Locate the cell with the specified text and output its (X, Y) center coordinate. 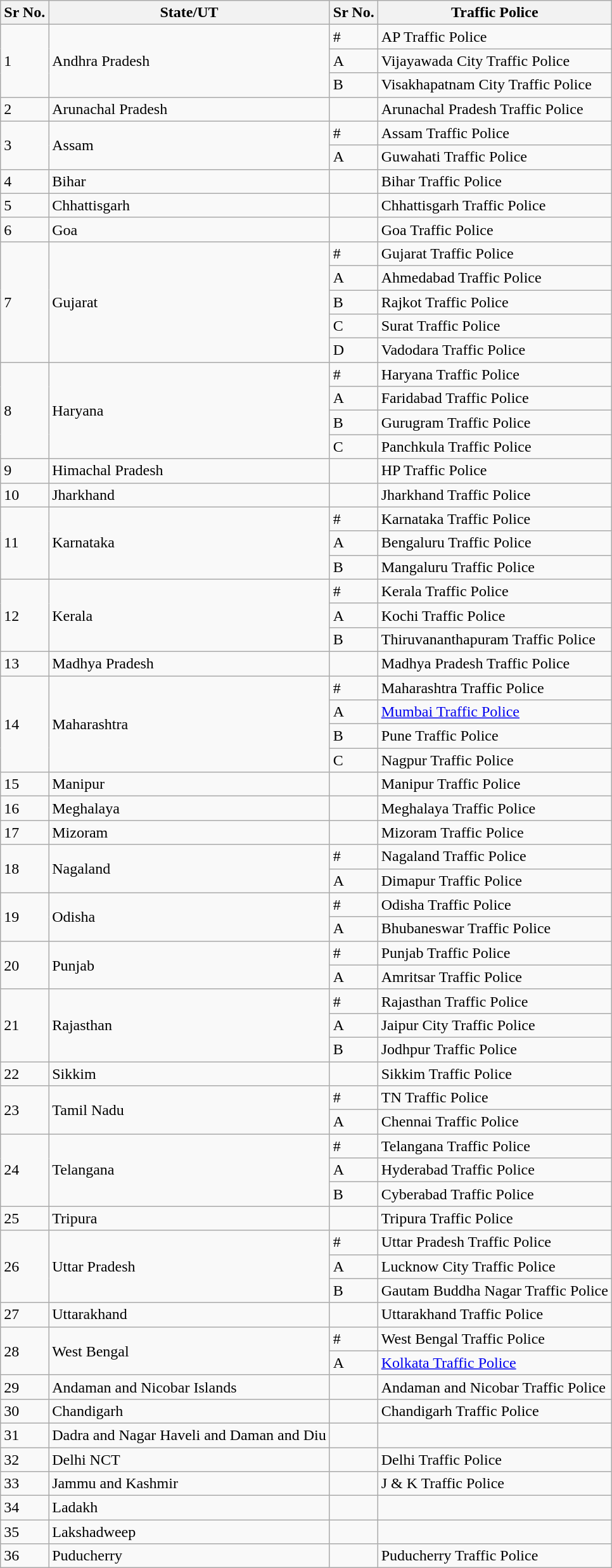
Gurugram Traffic Police (494, 423)
Karnataka (189, 543)
Ladakh (189, 1508)
24 (25, 1170)
Tripura (189, 1218)
Maharashtra (189, 723)
13 (25, 663)
Visakhapatnam City Traffic Police (494, 85)
Haryana (189, 411)
HP Traffic Police (494, 471)
36 (25, 1556)
16 (25, 808)
Ahmedabad Traffic Police (494, 277)
Uttar Pradesh (189, 1266)
Jharkhand Traffic Police (494, 495)
Bhubaneswar Traffic Police (494, 929)
Tripura Traffic Police (494, 1218)
Punjab (189, 965)
Tamil Nadu (189, 1110)
Madhya Pradesh Traffic Police (494, 663)
4 (25, 181)
Kochi Traffic Police (494, 615)
Mizoram (189, 832)
Gujarat Traffic Police (494, 253)
23 (25, 1110)
9 (25, 471)
Amritsar Traffic Police (494, 977)
Manipur Traffic Police (494, 784)
Bihar Traffic Police (494, 181)
Haryana Traffic Police (494, 374)
Uttarakhand Traffic Police (494, 1315)
30 (25, 1411)
Odisha (189, 917)
Jodhpur Traffic Police (494, 1049)
35 (25, 1532)
Guwahati Traffic Police (494, 157)
20 (25, 965)
Uttarakhand (189, 1315)
Chennai Traffic Police (494, 1122)
Mangaluru Traffic Police (494, 567)
Arunachal Pradesh Traffic Police (494, 109)
Sikkim Traffic Police (494, 1074)
Assam (189, 145)
Himachal Pradesh (189, 471)
32 (25, 1459)
Dimapur Traffic Police (494, 881)
Gujarat (189, 302)
Madhya Pradesh (189, 663)
Kerala (189, 615)
Andaman and Nicobar Traffic Police (494, 1387)
Goa Traffic Police (494, 229)
Gautam Buddha Nagar Traffic Police (494, 1291)
Rajasthan Traffic Police (494, 1001)
31 (25, 1435)
Pune Traffic Police (494, 736)
Mizoram Traffic Police (494, 832)
6 (25, 229)
Rajasthan (189, 1025)
Manipur (189, 784)
Lakshadweep (189, 1532)
AP Traffic Police (494, 37)
Vadodara Traffic Police (494, 350)
7 (25, 302)
D (354, 350)
Cyberabad Traffic Police (494, 1194)
Sikkim (189, 1074)
Puducherry (189, 1556)
Vijayawada City Traffic Police (494, 61)
State/UT (189, 13)
Nagaland (189, 869)
15 (25, 784)
Meghalaya Traffic Police (494, 808)
Uttar Pradesh Traffic Police (494, 1242)
Thiruvananthapuram Traffic Police (494, 639)
Delhi NCT (189, 1459)
Andaman and Nicobar Islands (189, 1387)
25 (25, 1218)
Punjab Traffic Police (494, 953)
Jammu and Kashmir (189, 1484)
12 (25, 615)
26 (25, 1266)
8 (25, 411)
Panchkula Traffic Police (494, 447)
Mumbai Traffic Police (494, 712)
22 (25, 1074)
West Bengal Traffic Police (494, 1339)
Assam Traffic Police (494, 133)
1 (25, 61)
5 (25, 205)
18 (25, 869)
Traffic Police (494, 13)
Arunachal Pradesh (189, 109)
Jaipur City Traffic Police (494, 1025)
Jharkhand (189, 495)
Surat Traffic Police (494, 326)
Chhattisgarh Traffic Police (494, 205)
Delhi Traffic Police (494, 1459)
Rajkot Traffic Police (494, 302)
19 (25, 917)
21 (25, 1025)
Hyderabad Traffic Police (494, 1170)
Chandigarh (189, 1411)
Odisha Traffic Police (494, 905)
Bengaluru Traffic Police (494, 543)
Lucknow City Traffic Police (494, 1266)
Chhattisgarh (189, 205)
10 (25, 495)
J & K Traffic Police (494, 1484)
11 (25, 543)
Chandigarh Traffic Police (494, 1411)
Kerala Traffic Police (494, 591)
Puducherry Traffic Police (494, 1556)
Maharashtra Traffic Police (494, 687)
33 (25, 1484)
Bihar (189, 181)
14 (25, 723)
17 (25, 832)
Faridabad Traffic Police (494, 398)
34 (25, 1508)
TN Traffic Police (494, 1098)
Kolkata Traffic Police (494, 1363)
2 (25, 109)
Nagaland Traffic Police (494, 857)
Meghalaya (189, 808)
Andhra Pradesh (189, 61)
3 (25, 145)
29 (25, 1387)
Nagpur Traffic Police (494, 760)
West Bengal (189, 1351)
28 (25, 1351)
Dadra and Nagar Haveli and Daman and Diu (189, 1435)
Goa (189, 229)
27 (25, 1315)
Telangana Traffic Police (494, 1146)
Karnataka Traffic Police (494, 519)
Telangana (189, 1170)
